Capture the cell that displays the provided text and extract its [X, Y] central coordinate. 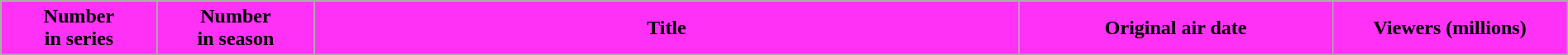
Title [667, 28]
Numberin series [79, 28]
Viewers (millions) [1450, 28]
Original air date [1176, 28]
Numberin season [235, 28]
